Extract the [X, Y] coordinate from the center of the cell holding the provided text.  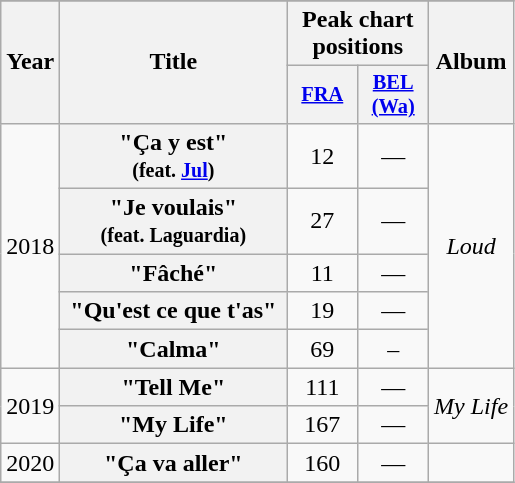
167 [322, 425]
Title [174, 62]
"Ça y est"(feat. Jul) [174, 156]
2018 [30, 245]
"Qu'est ce que t'as" [174, 311]
Peak chart positions [358, 34]
My Life [472, 406]
– [394, 349]
27 [322, 222]
160 [322, 463]
FRA [322, 95]
Loud [472, 245]
"Calma" [174, 349]
111 [322, 387]
69 [322, 349]
19 [322, 311]
2020 [30, 463]
"Ça va aller" [174, 463]
12 [322, 156]
"Fâché" [174, 273]
"My Life" [174, 425]
"Tell Me" [174, 387]
BEL(Wa) [394, 95]
Album [472, 62]
2019 [30, 406]
Year [30, 62]
11 [322, 273]
"Je voulais"(feat. Laguardia) [174, 222]
